Pinpoint the cell where the given text exists, returning its (X, Y) midpoint coordinate. 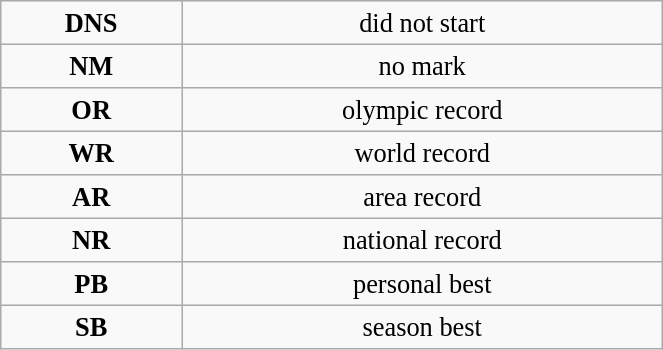
no mark (422, 66)
OR (92, 109)
area record (422, 197)
AR (92, 197)
DNS (92, 22)
did not start (422, 22)
world record (422, 153)
NR (92, 240)
SB (92, 327)
national record (422, 240)
WR (92, 153)
season best (422, 327)
personal best (422, 284)
olympic record (422, 109)
PB (92, 284)
NM (92, 66)
